Output the [x, y] coordinate of the center of the cell containing the given text.  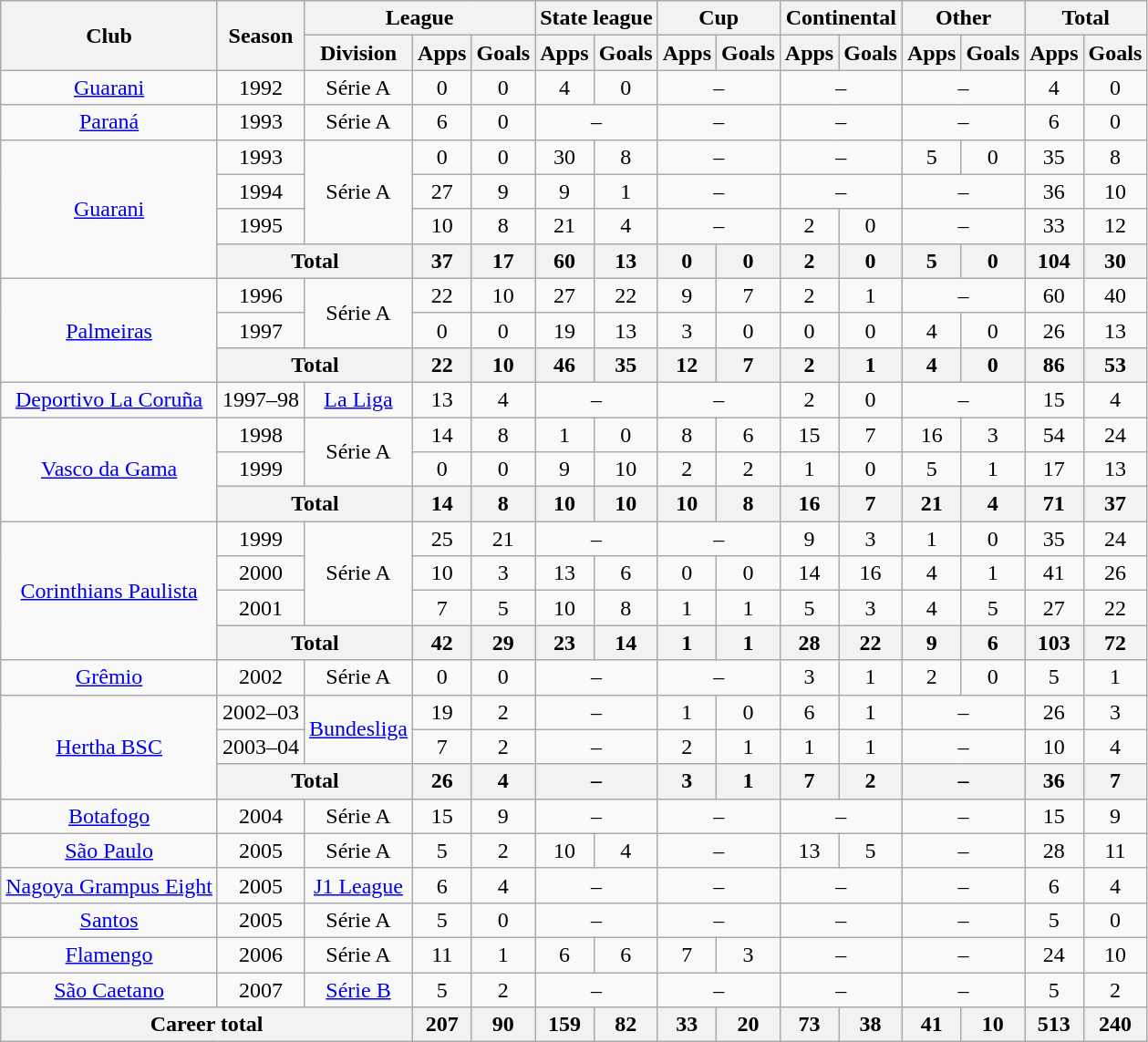
2002 [261, 677]
1997 [261, 330]
Paraná [109, 122]
State league [596, 18]
Continental [841, 18]
Cup [719, 18]
240 [1115, 1025]
Flamengo [109, 954]
71 [1054, 504]
29 [503, 643]
Bundesliga [357, 729]
104 [1054, 261]
82 [626, 1025]
League [419, 18]
2004 [261, 816]
São Caetano [109, 989]
23 [564, 643]
Season [261, 36]
1992 [261, 88]
53 [1115, 365]
Corinthians Paulista [109, 591]
Deportivo La Coruña [109, 399]
1998 [261, 435]
159 [564, 1025]
Vasco da Gama [109, 469]
2000 [261, 573]
72 [1115, 643]
La Liga [357, 399]
Palmeiras [109, 330]
2002–03 [261, 712]
J1 League [357, 885]
1996 [261, 295]
90 [503, 1025]
Other [963, 18]
38 [871, 1025]
São Paulo [109, 851]
46 [564, 365]
Division [357, 53]
Santos [109, 920]
73 [809, 1025]
Hertha BSC [109, 747]
20 [749, 1025]
Club [109, 36]
86 [1054, 365]
40 [1115, 295]
Nagoya Grampus Eight [109, 885]
Grêmio [109, 677]
2006 [261, 954]
Série B [357, 989]
2001 [261, 608]
207 [442, 1025]
Botafogo [109, 816]
Career total [207, 1025]
1997–98 [261, 399]
25 [442, 539]
2007 [261, 989]
103 [1054, 643]
54 [1054, 435]
513 [1054, 1025]
2003–04 [261, 747]
42 [442, 643]
1995 [261, 226]
1994 [261, 191]
